Detect which cell encompasses the target text, then output its [X, Y] center coordinate. 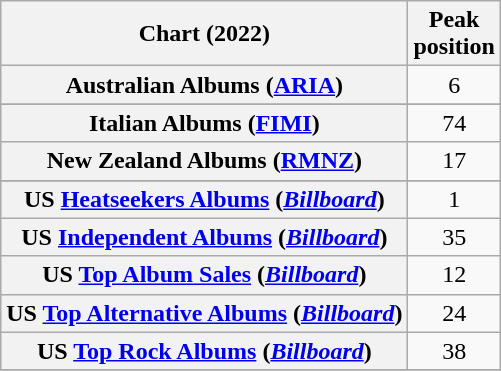
US Top Album Sales (Billboard) [204, 275]
24 [454, 313]
US Heatseekers Albums (Billboard) [204, 199]
74 [454, 123]
US Independent Albums (Billboard) [204, 237]
38 [454, 351]
12 [454, 275]
US Top Rock Albums (Billboard) [204, 351]
New Zealand Albums (RMNZ) [204, 161]
1 [454, 199]
Italian Albums (FIMI) [204, 123]
Australian Albums (ARIA) [204, 85]
17 [454, 161]
US Top Alternative Albums (Billboard) [204, 313]
6 [454, 85]
35 [454, 237]
Peakposition [454, 34]
Chart (2022) [204, 34]
